Capture the cell that displays the provided text and extract its [X, Y] central coordinate. 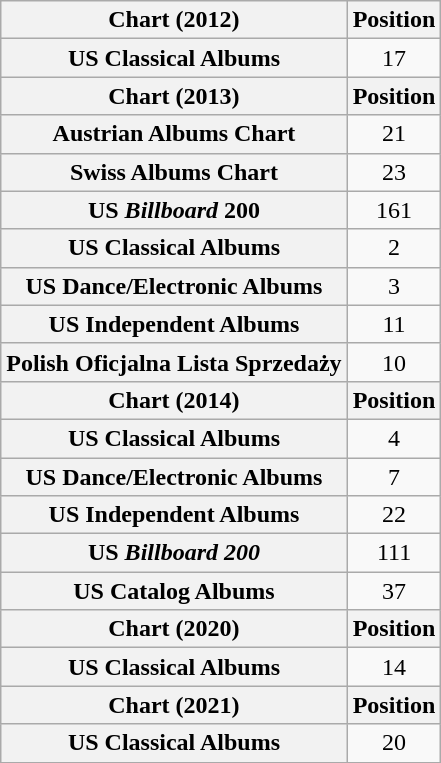
111 [394, 553]
2 [394, 248]
17 [394, 58]
161 [394, 210]
Polish Oficjalna Lista Sprzedaży [174, 362]
US Catalog Albums [174, 591]
7 [394, 477]
20 [394, 743]
14 [394, 667]
Chart (2020) [174, 629]
21 [394, 134]
Swiss Albums Chart [174, 172]
Chart (2014) [174, 400]
11 [394, 324]
Austrian Albums Chart [174, 134]
22 [394, 515]
Chart (2013) [174, 96]
4 [394, 438]
Chart (2021) [174, 705]
37 [394, 591]
23 [394, 172]
10 [394, 362]
3 [394, 286]
Chart (2012) [174, 20]
